Output the (x, y) coordinate of the center of the cell containing the given text.  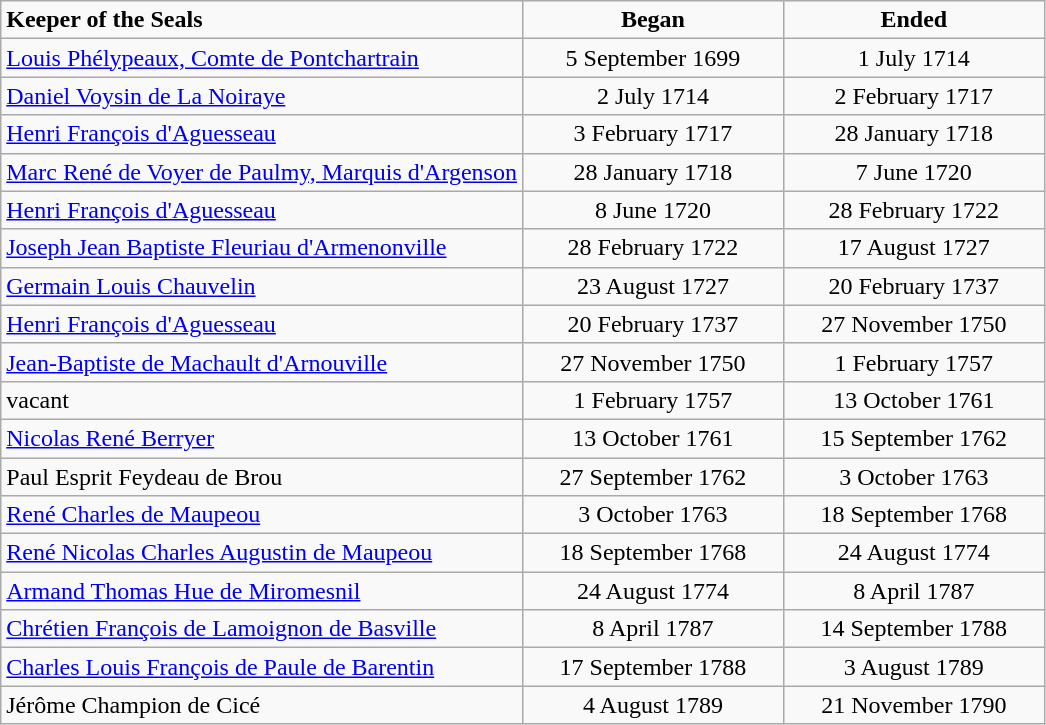
3 August 1789 (914, 667)
21 November 1790 (914, 705)
17 August 1727 (914, 248)
Daniel Voysin de La Noiraye (262, 96)
14 September 1788 (914, 629)
7 June 1720 (914, 172)
Marc René de Voyer de Paulmy, Marquis d'Argenson (262, 172)
Nicolas René Berryer (262, 438)
Keeper of the Seals (262, 20)
vacant (262, 400)
27 September 1762 (652, 477)
René Nicolas Charles Augustin de Maupeou (262, 553)
Paul Esprit Feydeau de Brou (262, 477)
2 July 1714 (652, 96)
René Charles de Maupeou (262, 515)
17 September 1788 (652, 667)
15 September 1762 (914, 438)
Ended (914, 20)
Chrétien François de Lamoignon de Basville (262, 629)
Joseph Jean Baptiste Fleuriau d'Armenonville (262, 248)
5 September 1699 (652, 58)
Jean-Baptiste de Machault d'Arnouville (262, 362)
23 August 1727 (652, 286)
Armand Thomas Hue de Miromesnil (262, 591)
Germain Louis Chauvelin (262, 286)
1 July 1714 (914, 58)
Louis Phélypeaux, Comte de Pontchartrain (262, 58)
Jérôme Champion de Cicé (262, 705)
8 June 1720 (652, 210)
Began (652, 20)
2 February 1717 (914, 96)
4 August 1789 (652, 705)
3 February 1717 (652, 134)
Charles Louis François de Paule de Barentin (262, 667)
